Identify which cell holds the provided text, then report its (X, Y) central coordinate. 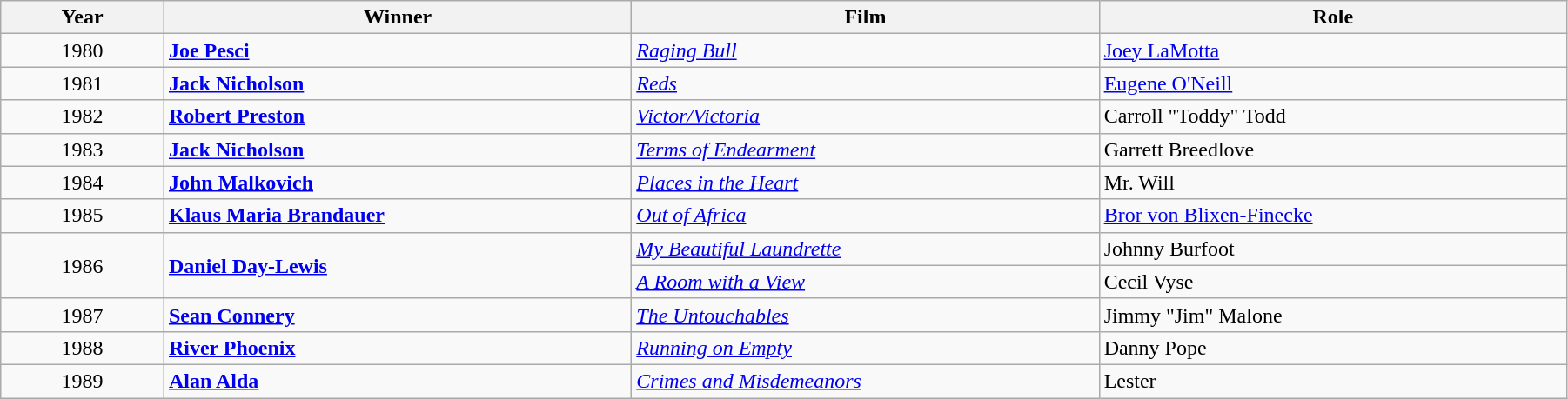
1983 (83, 150)
Film (865, 17)
Year (83, 17)
Places in the Heart (865, 183)
Running on Empty (865, 348)
Lester (1333, 381)
Role (1333, 17)
Klaus Maria Brandauer (397, 216)
Johnny Burfoot (1333, 249)
The Untouchables (865, 315)
John Malkovich (397, 183)
1984 (83, 183)
Terms of Endearment (865, 150)
My Beautiful Laundrette (865, 249)
1980 (83, 50)
1982 (83, 116)
Robert Preston (397, 116)
1986 (83, 265)
Cecil Vyse (1333, 282)
Reds (865, 83)
Crimes and Misdemeanors (865, 381)
River Phoenix (397, 348)
Winner (397, 17)
A Room with a View (865, 282)
Eugene O'Neill (1333, 83)
Bror von Blixen-Finecke (1333, 216)
1985 (83, 216)
Carroll "Toddy" Todd (1333, 116)
Alan Alda (397, 381)
Jimmy "Jim" Malone (1333, 315)
1989 (83, 381)
Joey LaMotta (1333, 50)
1981 (83, 83)
Out of Africa (865, 216)
Joe Pesci (397, 50)
Danny Pope (1333, 348)
Victor/Victoria (865, 116)
Mr. Will (1333, 183)
Garrett Breedlove (1333, 150)
Sean Connery (397, 315)
1987 (83, 315)
1988 (83, 348)
Raging Bull (865, 50)
Daniel Day-Lewis (397, 265)
